Detect which cell encompasses the target text, then output its [x, y] center coordinate. 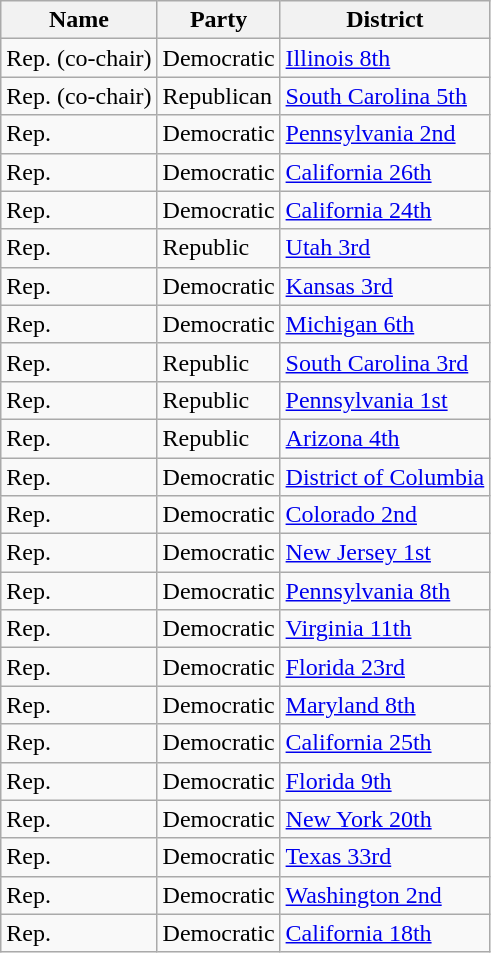
Florida 9th [385, 781]
Washington 2nd [385, 895]
Maryland 8th [385, 705]
Arizona 4th [385, 438]
South Carolina 5th [385, 96]
Kansas 3rd [385, 286]
Virginia 11th [385, 629]
Texas 33rd [385, 857]
New York 20th [385, 819]
Pennsylvania 1st [385, 400]
Pennsylvania 2nd [385, 134]
California 24th [385, 210]
Name [79, 20]
Party [218, 20]
California 25th [385, 743]
South Carolina 3rd [385, 362]
Colorado 2nd [385, 515]
California 26th [385, 172]
District of Columbia [385, 477]
Utah 3rd [385, 248]
Illinois 8th [385, 58]
Republican [218, 96]
California 18th [385, 933]
Pennsylvania 8th [385, 591]
Florida 23rd [385, 667]
Michigan 6th [385, 324]
New Jersey 1st [385, 553]
District [385, 20]
